Search for the cell housing the specified text and yield its [X, Y] center coordinate. 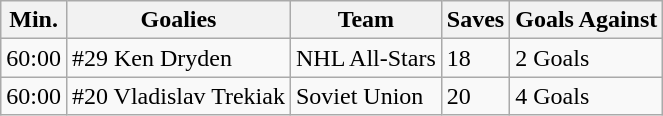
2 Goals [586, 58]
20 [475, 96]
18 [475, 58]
Goalies [178, 20]
Min. [34, 20]
Team [366, 20]
#29 Ken Dryden [178, 58]
NHL All-Stars [366, 58]
4 Goals [586, 96]
#20 Vladislav Trekiak [178, 96]
Goals Against [586, 20]
Saves [475, 20]
Soviet Union [366, 96]
